Extract the [X, Y] coordinate from the center of the cell holding the provided text.  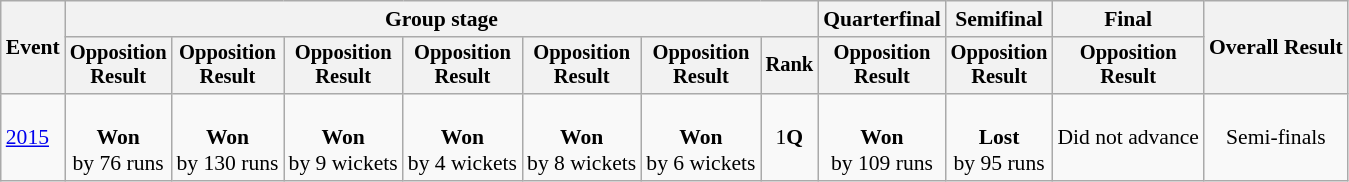
Quarterfinal [882, 19]
Overall Result [1276, 48]
Won by 6 wickets [700, 138]
Group stage [442, 19]
Lost by 95 runs [1000, 138]
1Q [790, 138]
Semifinal [1000, 19]
Rank [790, 66]
2015 [33, 138]
Won by 130 runs [227, 138]
Did not advance [1128, 138]
Event [33, 48]
Won by 4 wickets [462, 138]
Won by 9 wickets [344, 138]
Semi-finals [1276, 138]
Won by 109 runs [882, 138]
Won by 8 wickets [582, 138]
Final [1128, 19]
Won by 76 runs [118, 138]
